Output the [X, Y] coordinate of the center of the cell containing the given text.  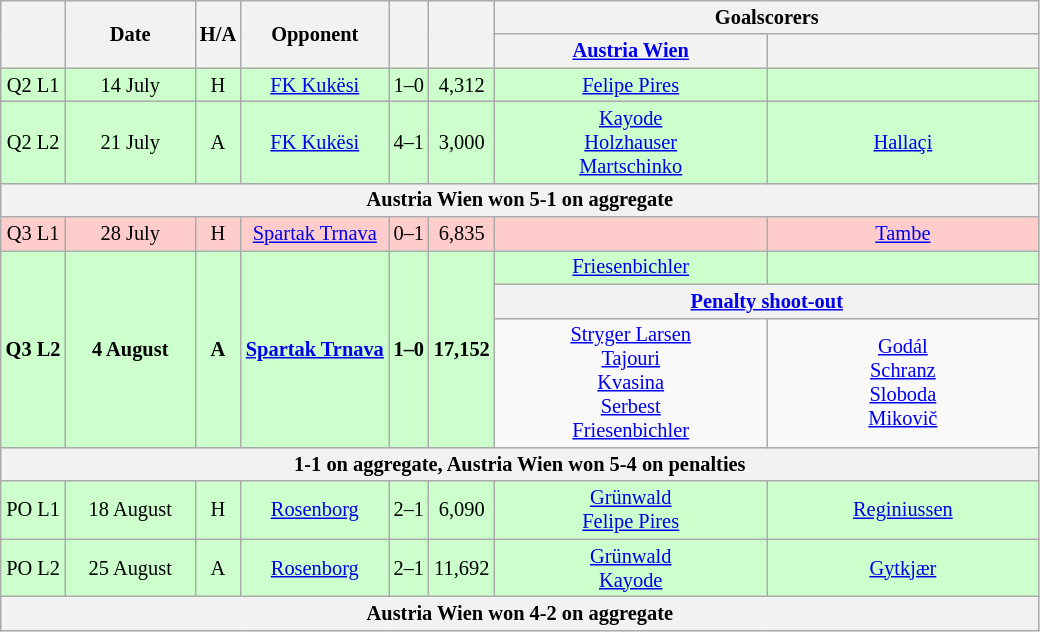
Q3 L2 [34, 348]
Q2 L1 [34, 85]
Austria Wien won 5-1 on aggregate [520, 200]
Penalty shoot-out [767, 301]
Q3 L1 [34, 234]
Grünwald Felipe Pires [631, 510]
6,835 [462, 234]
25 August [130, 568]
Q2 L2 [34, 142]
28 July [130, 234]
18 August [130, 510]
Opponent [315, 34]
PO L2 [34, 568]
21 July [130, 142]
6,090 [462, 510]
H/A [218, 34]
Grünwald Kayode [631, 568]
PO L1 [34, 510]
Austria Wien won 4-2 on aggregate [520, 613]
Felipe Pires [631, 85]
Reginiussen [903, 510]
1-1 on aggregate, Austria Wien won 5-4 on penalties [520, 464]
Stryger Larsen Tajouri Kvasina Serbest Friesenbichler [631, 383]
17,152 [462, 348]
Tambe [903, 234]
0–1 [409, 234]
4 August [130, 348]
Hallaçi [903, 142]
4–1 [409, 142]
Date [130, 34]
14 July [130, 85]
4,312 [462, 85]
Kayode Holzhauser Martschinko [631, 142]
Goalscorers [767, 17]
3,000 [462, 142]
11,692 [462, 568]
Austria Wien [631, 51]
Friesenbichler [631, 267]
Godál Schranz Sloboda Mikovič [903, 383]
Gytkjær [903, 568]
